Search for the cell housing the specified text and yield its (x, y) center coordinate. 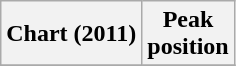
Chart (2011) (72, 34)
Peakposition (188, 34)
